Return the (x, y) coordinate for the center point of the cell that contains the specified text.  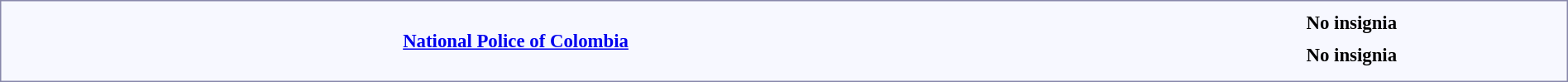
National Police of Colombia (516, 41)
